Detect which cell encompasses the target text, then output its [x, y] center coordinate. 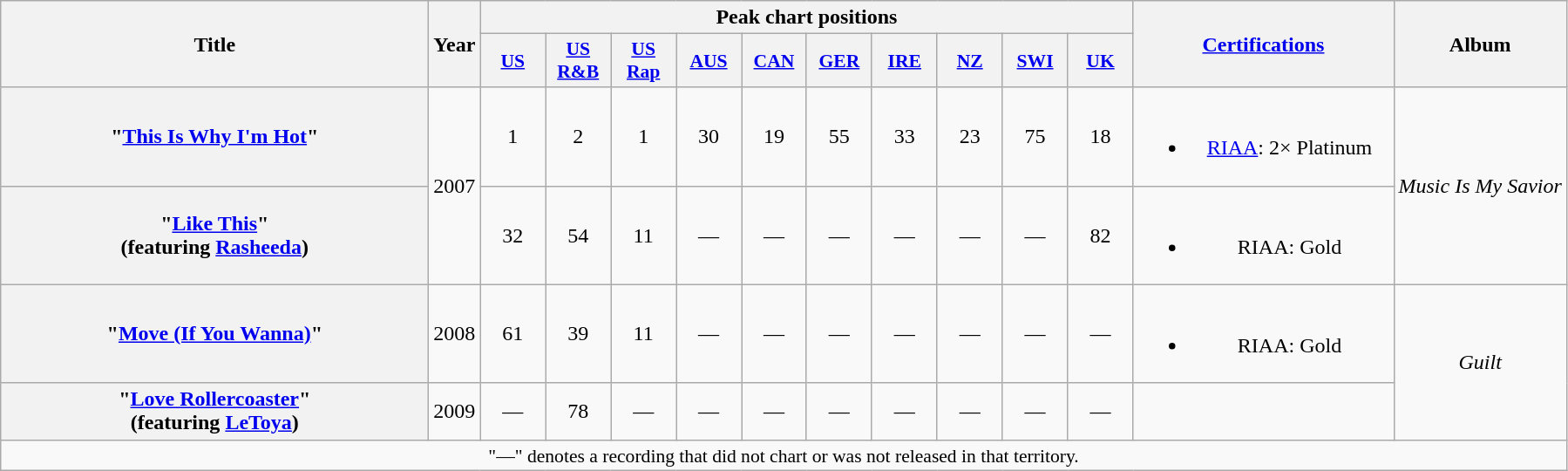
2009 [455, 412]
"Move (If You Wanna)" [214, 333]
USR&B [579, 61]
Guilt [1480, 362]
Album [1480, 44]
"Like This"(featuring Rasheeda) [214, 235]
"Love Rollercoaster"(featuring LeToya) [214, 412]
2008 [455, 333]
61 [512, 333]
USRap [643, 61]
39 [579, 333]
NZ [969, 61]
US [512, 61]
82 [1100, 235]
75 [1035, 136]
78 [579, 412]
"This Is Why I'm Hot" [214, 136]
Music Is My Savior [1480, 186]
54 [579, 235]
AUS [709, 61]
23 [969, 136]
UK [1100, 61]
Certifications [1264, 44]
"—" denotes a recording that did not chart or was not released in that territory. [784, 455]
18 [1100, 136]
SWI [1035, 61]
Year [455, 44]
RIAA: 2× Platinum [1264, 136]
55 [838, 136]
IRE [905, 61]
Title [214, 44]
CAN [774, 61]
GER [838, 61]
32 [512, 235]
30 [709, 136]
2 [579, 136]
19 [774, 136]
33 [905, 136]
Peak chart positions [807, 17]
2007 [455, 186]
